Capture the cell that displays the provided text and extract its (x, y) central coordinate. 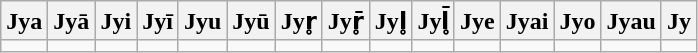
Jyr̥ (298, 21)
Jyai (527, 21)
Jye (477, 21)
Jyā (72, 21)
Jyū (251, 21)
Jyo (578, 21)
Jyl̥ (390, 21)
Jya (24, 21)
Jy (678, 21)
Jyī (158, 21)
Jyau (631, 21)
Jyr̥̄ (346, 21)
Jyu (202, 21)
Jyi (116, 21)
Jyl̥̄ (434, 21)
